Return (x, y) of the center of cell containing provided text 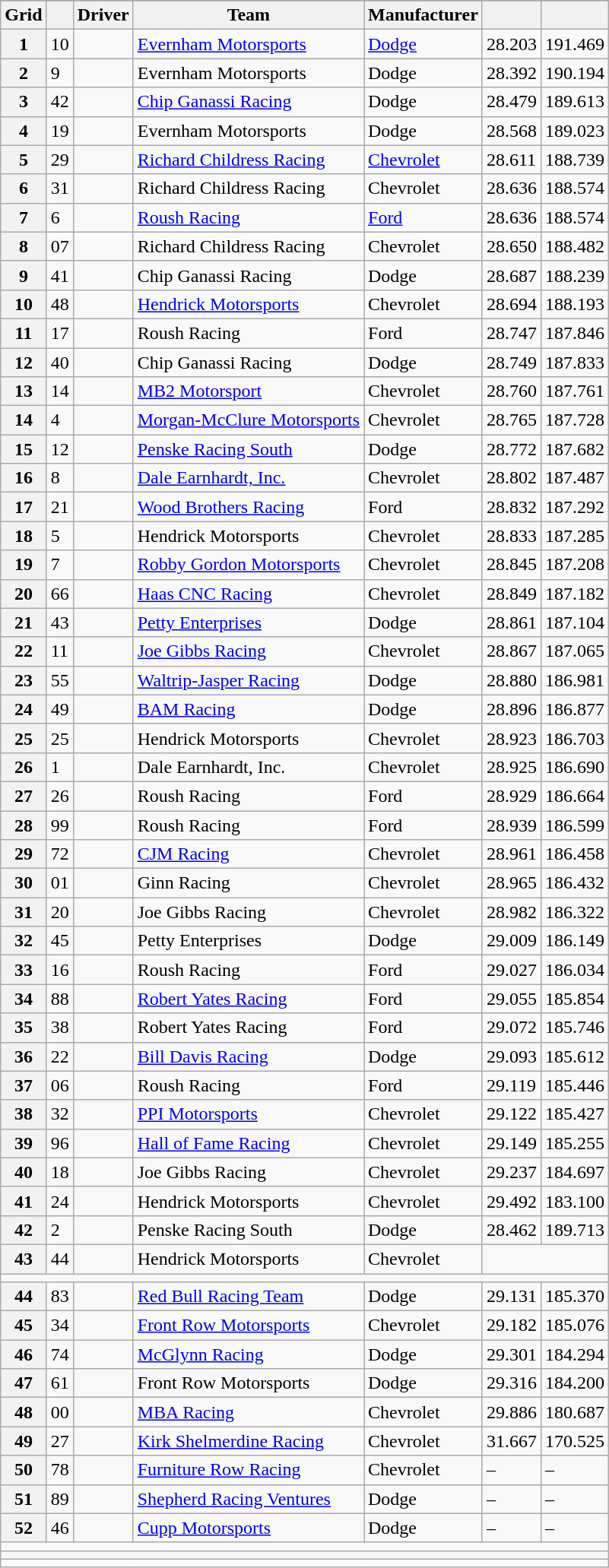
28.772 (511, 449)
187.285 (575, 536)
Cupp Motorsports (248, 1528)
185.446 (575, 1085)
188.239 (575, 275)
29.237 (511, 1172)
89 (59, 1499)
Grid (24, 15)
187.846 (575, 333)
186.664 (575, 796)
88 (59, 999)
BAM Racing (248, 709)
28.965 (511, 883)
29.055 (511, 999)
29.149 (511, 1143)
Ginn Racing (248, 883)
186.458 (575, 854)
McGlynn Racing (248, 1354)
29.009 (511, 941)
185.854 (575, 999)
Wood Brothers Racing (248, 507)
99 (59, 825)
29.093 (511, 1056)
184.294 (575, 1354)
185.612 (575, 1056)
191.469 (575, 44)
72 (59, 854)
28.832 (511, 507)
28.203 (511, 44)
00 (59, 1412)
28.845 (511, 565)
28.939 (511, 825)
28.929 (511, 796)
31.667 (511, 1441)
28.568 (511, 131)
CJM Racing (248, 854)
06 (59, 1085)
184.200 (575, 1383)
185.427 (575, 1114)
28.650 (511, 246)
184.697 (575, 1172)
Driver (103, 15)
28.961 (511, 854)
187.208 (575, 565)
190.194 (575, 73)
29.072 (511, 1028)
52 (24, 1528)
188.193 (575, 304)
29.316 (511, 1383)
29.119 (511, 1085)
185.255 (575, 1143)
Waltrip-Jasper Racing (248, 680)
Furniture Row Racing (248, 1470)
3 (24, 102)
188.739 (575, 160)
30 (24, 883)
28.833 (511, 536)
187.065 (575, 651)
180.687 (575, 1412)
28.923 (511, 738)
189.023 (575, 131)
186.034 (575, 970)
28.849 (511, 594)
Shepherd Racing Ventures (248, 1499)
170.525 (575, 1441)
186.690 (575, 767)
28.611 (511, 160)
186.149 (575, 941)
13 (24, 391)
74 (59, 1354)
83 (59, 1297)
66 (59, 594)
28.896 (511, 709)
28.687 (511, 275)
187.487 (575, 478)
186.322 (575, 912)
01 (59, 883)
187.682 (575, 449)
188.482 (575, 246)
185.370 (575, 1297)
28.802 (511, 478)
187.728 (575, 420)
29.301 (511, 1354)
PPI Motorsports (248, 1114)
187.292 (575, 507)
28.462 (511, 1230)
28.765 (511, 420)
28 (24, 825)
37 (24, 1085)
Bill Davis Racing (248, 1056)
39 (24, 1143)
23 (24, 680)
78 (59, 1470)
187.833 (575, 363)
Hall of Fame Racing (248, 1143)
Red Bull Racing Team (248, 1297)
61 (59, 1383)
28.479 (511, 102)
33 (24, 970)
187.182 (575, 594)
186.599 (575, 825)
28.925 (511, 767)
187.104 (575, 622)
51 (24, 1499)
29.492 (511, 1201)
MBA Racing (248, 1412)
29.886 (511, 1412)
15 (24, 449)
28.861 (511, 622)
28.867 (511, 651)
Kirk Shelmerdine Racing (248, 1441)
47 (24, 1383)
28.694 (511, 304)
Manufacturer (423, 15)
29.122 (511, 1114)
50 (24, 1470)
189.613 (575, 102)
28.982 (511, 912)
MB2 Motorsport (248, 391)
185.076 (575, 1326)
186.877 (575, 709)
07 (59, 246)
Team (248, 15)
187.761 (575, 391)
29.027 (511, 970)
185.746 (575, 1028)
186.703 (575, 738)
36 (24, 1056)
29.131 (511, 1297)
96 (59, 1143)
183.100 (575, 1201)
28.392 (511, 73)
28.760 (511, 391)
28.749 (511, 363)
29.182 (511, 1326)
Morgan-McClure Motorsports (248, 420)
35 (24, 1028)
55 (59, 680)
Haas CNC Racing (248, 594)
28.747 (511, 333)
186.432 (575, 883)
186.981 (575, 680)
28.880 (511, 680)
Robby Gordon Motorsports (248, 565)
189.713 (575, 1230)
